Return [X, Y] of the center of cell containing provided text 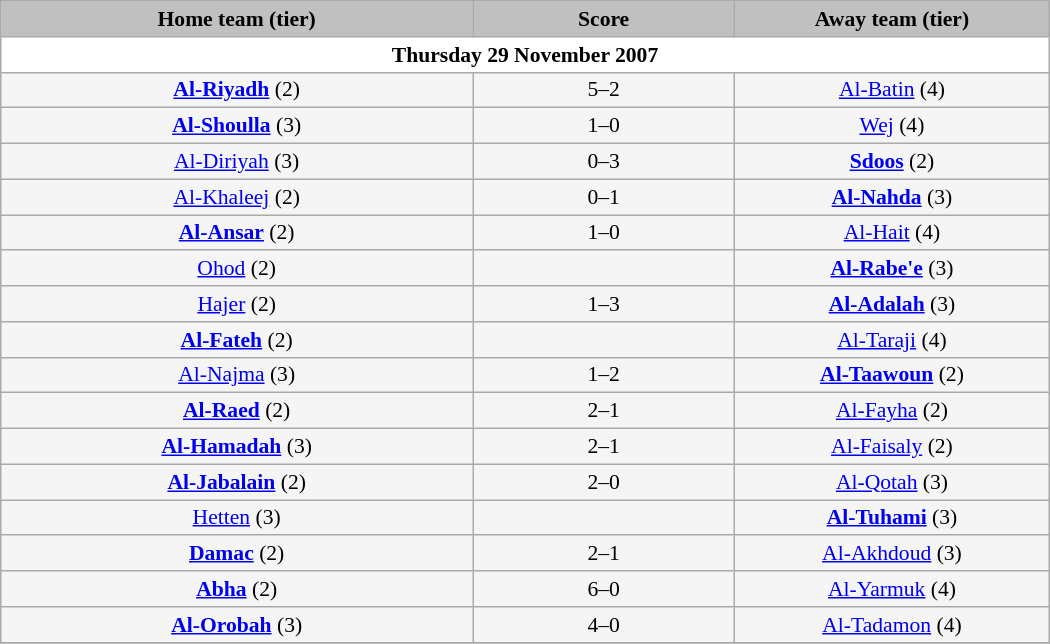
Al-Najma (3) [237, 375]
Damac (2) [237, 554]
Sdoos (2) [892, 162]
Al-Nahda (3) [892, 197]
Hetten (3) [237, 518]
1–2 [604, 375]
Ohod (2) [237, 269]
1–3 [604, 304]
Away team (tier) [892, 19]
Al-Diriyah (3) [237, 162]
5–2 [604, 90]
Al-Qotah (3) [892, 482]
Al-Khaleej (2) [237, 197]
0–1 [604, 197]
Al-Fayha (2) [892, 411]
Wej (4) [892, 126]
Al-Shoulla (3) [237, 126]
Score [604, 19]
Al-Taraji (4) [892, 340]
6–0 [604, 589]
Al-Raed (2) [237, 411]
Hajer (2) [237, 304]
0–3 [604, 162]
Al-Orobah (3) [237, 625]
Al-Riyadh (2) [237, 90]
Thursday 29 November 2007 [525, 55]
4–0 [604, 625]
Al-Ansar (2) [237, 233]
Al-Akhdoud (3) [892, 554]
Al-Adalah (3) [892, 304]
Al-Hait (4) [892, 233]
Al-Yarmuk (4) [892, 589]
Al-Fateh (2) [237, 340]
Al-Tuhami (3) [892, 518]
Home team (tier) [237, 19]
Al-Hamadah (3) [237, 447]
Abha (2) [237, 589]
Al-Taawoun (2) [892, 375]
Al-Tadamon (4) [892, 625]
Al-Faisaly (2) [892, 447]
Al-Jabalain (2) [237, 482]
Al-Batin (4) [892, 90]
2–0 [604, 482]
Al-Rabe'e (3) [892, 269]
